Determine the (X, Y) coordinate at the center of the cell enclosing the given text.  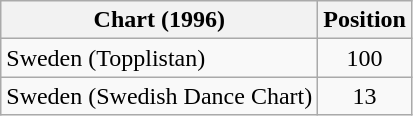
Sweden (Swedish Dance Chart) (160, 96)
Sweden (Topplistan) (160, 58)
100 (365, 58)
Position (365, 20)
Chart (1996) (160, 20)
13 (365, 96)
